Pinpoint the cell where the given text exists, returning its (X, Y) midpoint coordinate. 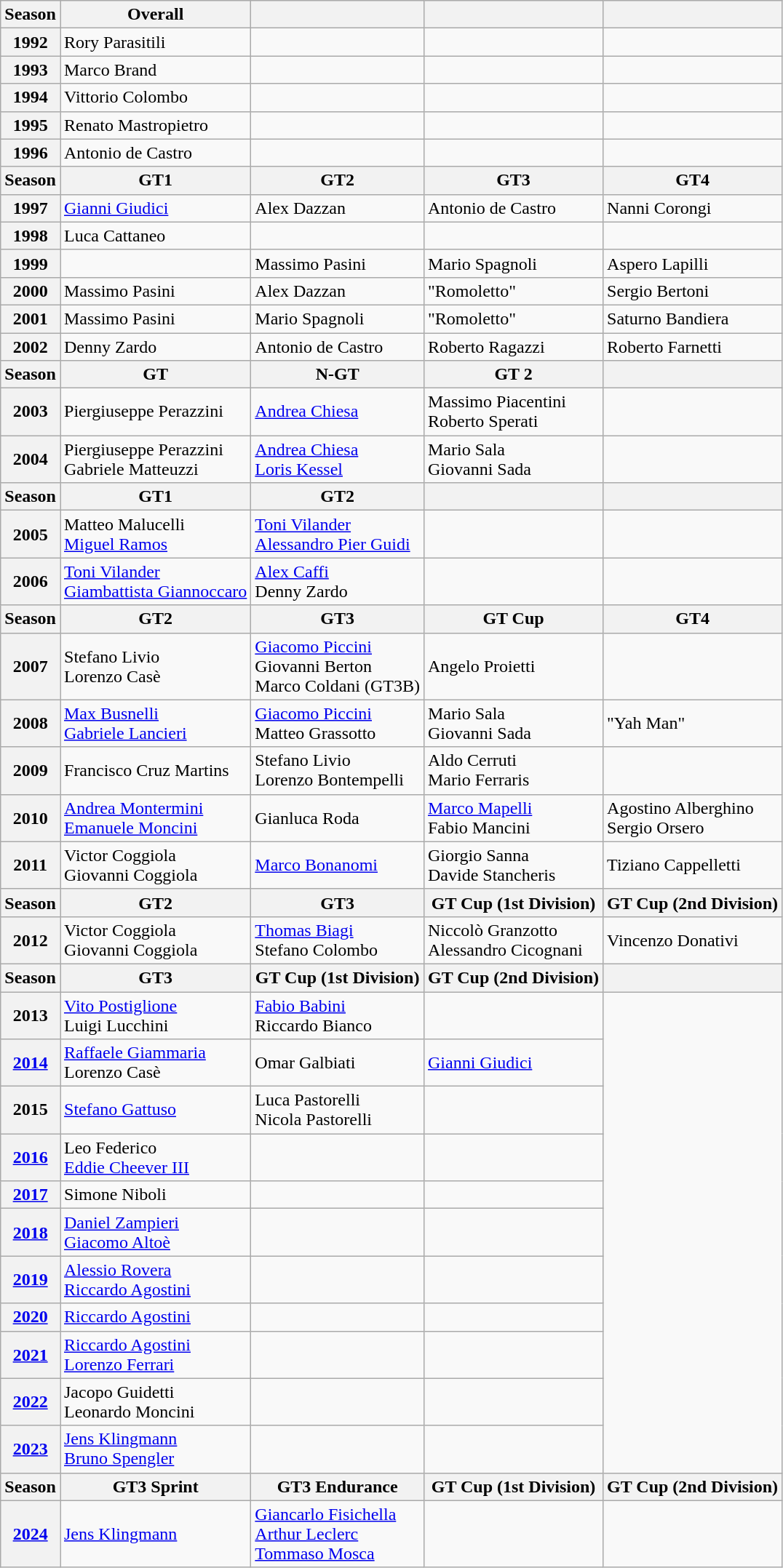
Alessio Rovera Riccardo Agostini (155, 1280)
Toni Vilander Giambattista Giannoccaro (155, 582)
Giacomo Piccini Matteo Grassotto (338, 723)
Max Busnelli Gabriele Lancieri (155, 723)
"Yah Man" (693, 723)
Gianluca Roda (338, 817)
Vito Postiglione Luigi Lucchini (155, 1015)
Riccardo Agostini (155, 1317)
2005 (31, 534)
N-GT (338, 375)
1996 (31, 153)
2018 (31, 1232)
Agostino Alberghino Sergio Orsero (693, 817)
GT3 Endurance (338, 1487)
Omar Galbiati (338, 1063)
Thomas Biagi Stefano Colombo (338, 940)
Stefano Livio Lorenzo Bontempelli (338, 771)
Marco Mapelli Fabio Mancini (513, 817)
1993 (31, 70)
2014 (31, 1063)
Nanni Corongi (693, 208)
Stefano Gattuso (155, 1110)
Raffaele Giammaria Lorenzo Casè (155, 1063)
Alex Caffi Denny Zardo (338, 582)
Andrea Chiesa (338, 412)
2011 (31, 865)
Renato Mastropietro (155, 125)
1999 (31, 263)
GT 2 (513, 375)
Aspero Lapilli (693, 263)
2000 (31, 291)
GT (155, 375)
GT Cup (513, 619)
Jacopo Guidetti Leonardo Moncini (155, 1402)
Giacomo Piccini Giovanni Berton Marco Coldani (GT3B) (338, 666)
2016 (31, 1158)
2015 (31, 1110)
2023 (31, 1449)
2002 (31, 347)
Piergiuseppe Perazzini (155, 412)
Marco Brand (155, 70)
Angelo Proietti (513, 666)
2008 (31, 723)
Andrea Chiesa Loris Kessel (338, 460)
2022 (31, 1402)
2001 (31, 319)
Andrea Montermini Emanuele Moncini (155, 817)
2006 (31, 582)
2009 (31, 771)
Saturno Bandiera (693, 319)
Matteo Malucelli Miguel Ramos (155, 534)
Marco Bonanomi (338, 865)
1992 (31, 42)
Tiziano Cappelletti (693, 865)
Giancarlo Fisichella Arthur Leclerc Tommaso Mosca (338, 1534)
Sergio Bertoni (693, 291)
1998 (31, 236)
1995 (31, 125)
Massimo Piacentini Roberto Sperati (513, 412)
Jens Klingmann Bruno Spengler (155, 1449)
2010 (31, 817)
Daniel Zampieri Giacomo Altoè (155, 1232)
Aldo Cerruti Mario Ferraris (513, 771)
GT3 Sprint (155, 1487)
Denny Zardo (155, 347)
2021 (31, 1354)
2019 (31, 1280)
Leo Federico Eddie Cheever III (155, 1158)
2012 (31, 940)
Fabio Babini Riccardo Bianco (338, 1015)
Giorgio Sanna Davide Stancheris (513, 865)
1994 (31, 97)
Francisco Cruz Martins (155, 771)
1997 (31, 208)
2003 (31, 412)
Piergiuseppe Perazzini Gabriele Matteuzzi (155, 460)
Riccardo Agostini Lorenzo Ferrari (155, 1354)
Overall (155, 15)
Niccolò Granzotto Alessandro Cicognani (513, 940)
Toni Vilander Alessandro Pier Guidi (338, 534)
Simone Niboli (155, 1195)
Jens Klingmann (155, 1534)
Stefano Livio Lorenzo Casè (155, 666)
2004 (31, 460)
Rory Parasitili (155, 42)
2020 (31, 1317)
2024 (31, 1534)
Vittorio Colombo (155, 97)
Luca Pastorelli Nicola Pastorelli (338, 1110)
Luca Cattaneo (155, 236)
Roberto Ragazzi (513, 347)
Vincenzo Donativi (693, 940)
Roberto Farnetti (693, 347)
2013 (31, 1015)
2007 (31, 666)
2017 (31, 1195)
